Extract the (X, Y) coordinate from the center of the cell holding the provided text.  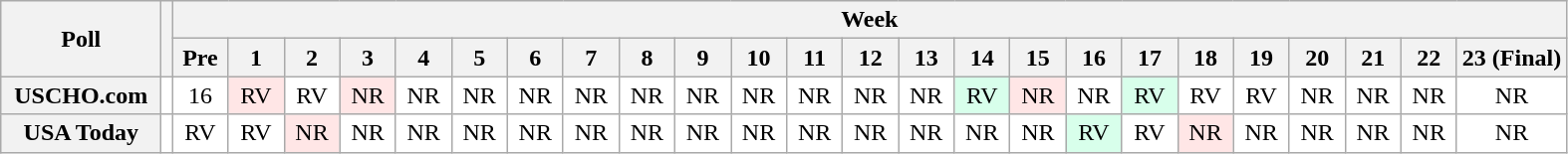
3 (368, 58)
USCHO.com (82, 95)
Poll (82, 39)
7 (591, 58)
14 (982, 58)
8 (647, 58)
12 (871, 58)
21 (1373, 58)
USA Today (82, 133)
11 (815, 58)
13 (926, 58)
20 (1317, 58)
17 (1150, 58)
5 (479, 58)
23 (Final) (1511, 58)
18 (1205, 58)
2 (312, 58)
9 (702, 58)
22 (1429, 58)
1 (256, 58)
10 (759, 58)
Pre (200, 58)
19 (1261, 58)
15 (1038, 58)
4 (423, 58)
Week (870, 20)
6 (535, 58)
